Output the (X, Y) coordinate of the center of the cell containing the given text.  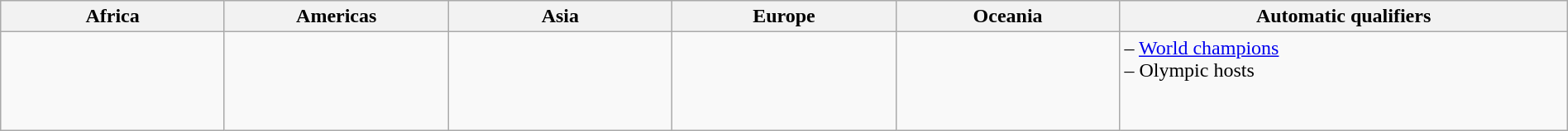
Africa (112, 16)
Americas (336, 16)
Automatic qualifiers (1343, 16)
Asia (561, 16)
Europe (784, 16)
– World champions – Olympic hosts (1343, 81)
Oceania (1007, 16)
